Search for the cell housing the specified text and yield its (X, Y) center coordinate. 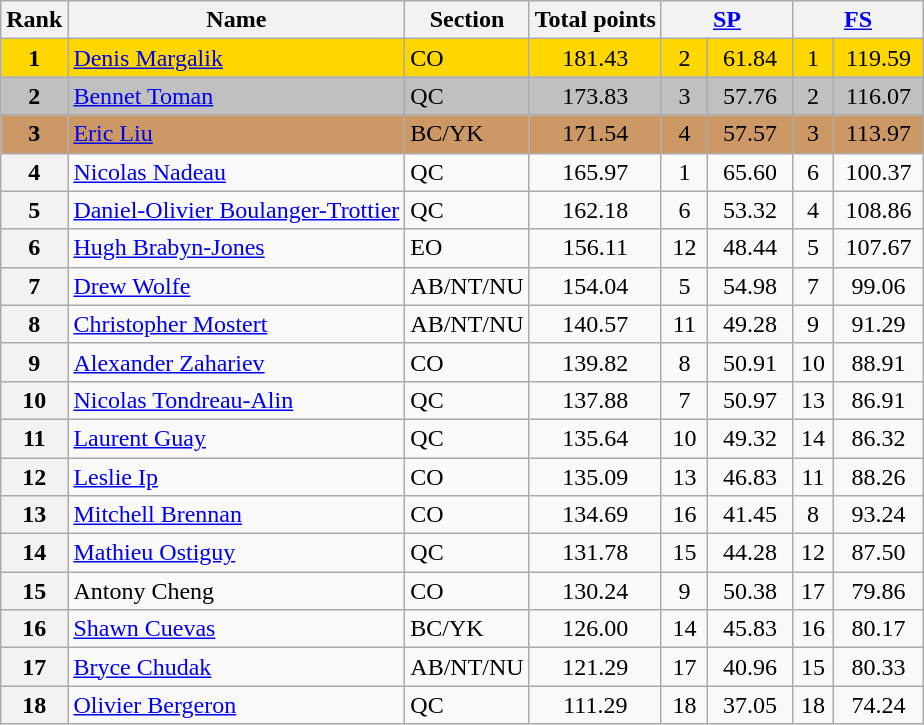
86.91 (878, 400)
37.05 (750, 705)
Christopher Mostert (236, 324)
113.97 (878, 134)
181.43 (595, 58)
Mitchell Brennan (236, 515)
74.24 (878, 705)
108.86 (878, 210)
Olivier Bergeron (236, 705)
FS (858, 20)
46.83 (750, 477)
Shawn Cuevas (236, 629)
135.64 (595, 438)
80.17 (878, 629)
Drew Wolfe (236, 286)
87.50 (878, 553)
80.33 (878, 667)
91.29 (878, 324)
57.76 (750, 96)
Nicolas Tondreau-Alin (236, 400)
154.04 (595, 286)
135.09 (595, 477)
116.07 (878, 96)
50.97 (750, 400)
Denis Margalik (236, 58)
Daniel-Olivier Boulanger-Trottier (236, 210)
Alexander Zahariev (236, 362)
40.96 (750, 667)
88.91 (878, 362)
111.29 (595, 705)
53.32 (750, 210)
65.60 (750, 172)
SP (726, 20)
54.98 (750, 286)
Rank (34, 20)
137.88 (595, 400)
140.57 (595, 324)
79.86 (878, 591)
Laurent Guay (236, 438)
Leslie Ip (236, 477)
Bryce Chudak (236, 667)
162.18 (595, 210)
EO (467, 248)
134.69 (595, 515)
50.38 (750, 591)
119.59 (878, 58)
45.83 (750, 629)
Eric Liu (236, 134)
Section (467, 20)
Total points (595, 20)
Name (236, 20)
93.24 (878, 515)
57.57 (750, 134)
99.06 (878, 286)
41.45 (750, 515)
107.67 (878, 248)
130.24 (595, 591)
156.11 (595, 248)
121.29 (595, 667)
61.84 (750, 58)
139.82 (595, 362)
Mathieu Ostiguy (236, 553)
Antony Cheng (236, 591)
49.32 (750, 438)
86.32 (878, 438)
48.44 (750, 248)
49.28 (750, 324)
Hugh Brabyn-Jones (236, 248)
88.26 (878, 477)
100.37 (878, 172)
131.78 (595, 553)
171.54 (595, 134)
126.00 (595, 629)
Nicolas Nadeau (236, 172)
173.83 (595, 96)
Bennet Toman (236, 96)
50.91 (750, 362)
165.97 (595, 172)
44.28 (750, 553)
